Detect which cell encompasses the target text, then output its (X, Y) center coordinate. 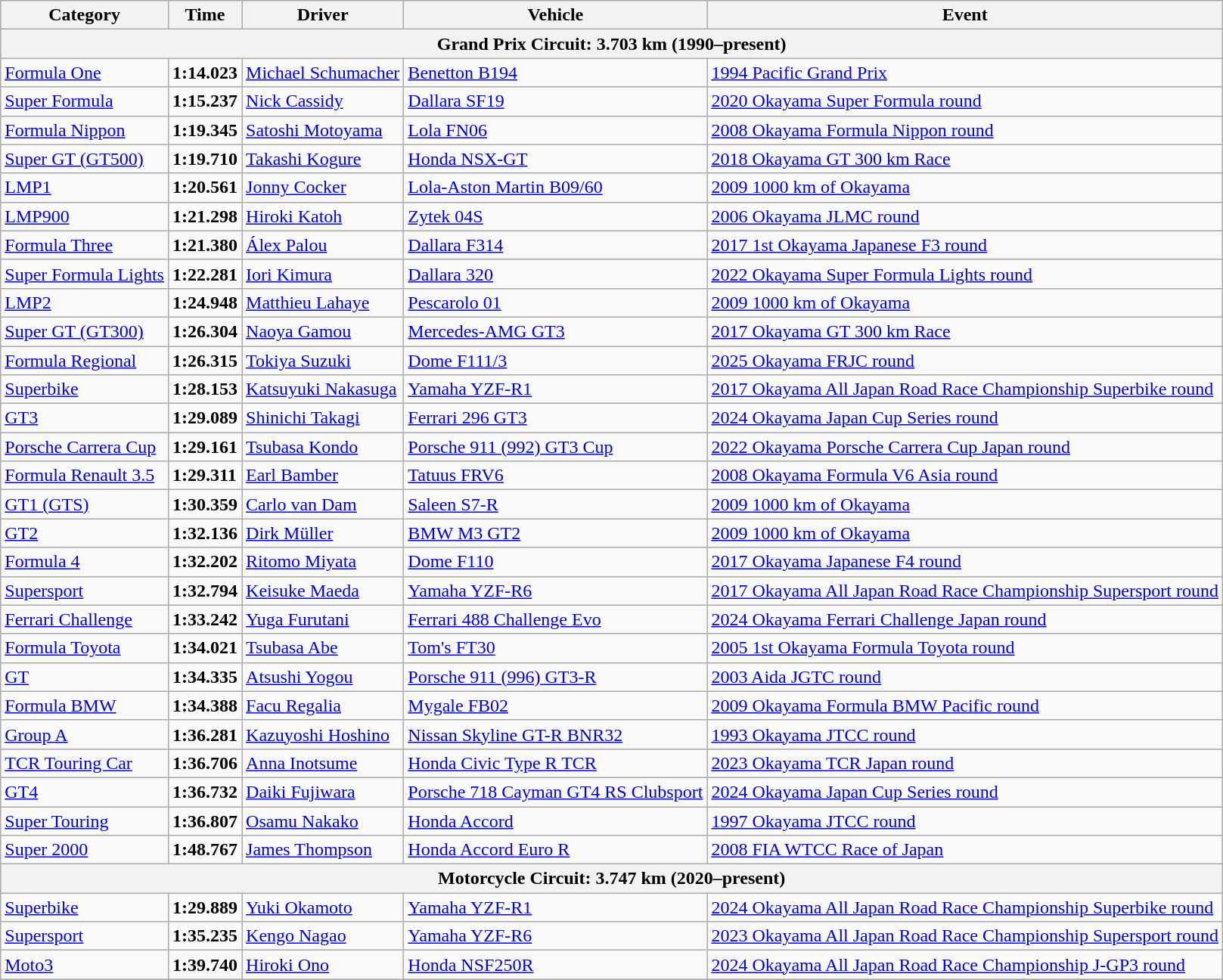
GT2 (85, 533)
1:26.315 (204, 361)
1:29.161 (204, 447)
Motorcycle Circuit: 3.747 km (2020–present) (612, 879)
GT1 (GTS) (85, 504)
Dallara F314 (555, 245)
1:32.136 (204, 533)
2022 Okayama Porsche Carrera Cup Japan round (965, 447)
Event (965, 15)
Tokiya Suzuki (323, 361)
2017 Okayama Japanese F4 round (965, 562)
Honda Accord Euro R (555, 850)
1:36.281 (204, 734)
Katsuyuki Nakasuga (323, 389)
Yuga Furutani (323, 619)
1:22.281 (204, 274)
1:34.335 (204, 677)
1:24.948 (204, 302)
Ritomo Miyata (323, 562)
GT3 (85, 418)
BMW M3 GT2 (555, 533)
2008 FIA WTCC Race of Japan (965, 850)
Porsche 718 Cayman GT4 RS Clubsport (555, 792)
Category (85, 15)
Formula BMW (85, 706)
1:36.807 (204, 820)
Formula Renault 3.5 (85, 476)
1:34.021 (204, 648)
Carlo van Dam (323, 504)
2018 Okayama GT 300 km Race (965, 159)
Hiroki Ono (323, 965)
Super Formula (85, 101)
2017 Okayama All Japan Road Race Championship Superbike round (965, 389)
2006 Okayama JLMC round (965, 216)
Tsubasa Abe (323, 648)
2005 1st Okayama Formula Toyota round (965, 648)
1997 Okayama JTCC round (965, 820)
1:15.237 (204, 101)
Michael Schumacher (323, 73)
Honda Accord (555, 820)
Dome F110 (555, 562)
Kengo Nagao (323, 936)
2024 Okayama All Japan Road Race Championship Superbike round (965, 907)
1:26.304 (204, 331)
Honda Civic Type R TCR (555, 763)
1:48.767 (204, 850)
Formula One (85, 73)
Atsushi Yogou (323, 677)
2008 Okayama Formula V6 Asia round (965, 476)
Formula Three (85, 245)
Naoya Gamou (323, 331)
2023 Okayama TCR Japan round (965, 763)
Vehicle (555, 15)
Super GT (GT500) (85, 159)
Keisuke Maeda (323, 591)
Moto3 (85, 965)
Honda NSF250R (555, 965)
Formula 4 (85, 562)
1:33.242 (204, 619)
Dome F111/3 (555, 361)
1:19.345 (204, 130)
Saleen S7-R (555, 504)
2003 Aida JGTC round (965, 677)
Super GT (GT300) (85, 331)
Porsche 911 (992) GT3 Cup (555, 447)
1:20.561 (204, 188)
1:21.298 (204, 216)
Group A (85, 734)
Daiki Fujiwara (323, 792)
Benetton B194 (555, 73)
LMP900 (85, 216)
LMP1 (85, 188)
Formula Nippon (85, 130)
Jonny Cocker (323, 188)
Ferrari Challenge (85, 619)
2009 Okayama Formula BMW Pacific round (965, 706)
TCR Touring Car (85, 763)
GT4 (85, 792)
Shinichi Takagi (323, 418)
Yuki Okamoto (323, 907)
James Thompson (323, 850)
2017 Okayama All Japan Road Race Championship Supersport round (965, 591)
Matthieu Lahaye (323, 302)
2024 Okayama Ferrari Challenge Japan round (965, 619)
Nick Cassidy (323, 101)
1:34.388 (204, 706)
1:32.794 (204, 591)
Formula Toyota (85, 648)
Takashi Kogure (323, 159)
Tom's FT30 (555, 648)
Osamu Nakako (323, 820)
Porsche Carrera Cup (85, 447)
1:32.202 (204, 562)
1:39.740 (204, 965)
2023 Okayama All Japan Road Race Championship Supersport round (965, 936)
1:14.023 (204, 73)
1:36.706 (204, 763)
Dirk Müller (323, 533)
Super 2000 (85, 850)
Grand Prix Circuit: 3.703 km (1990–present) (612, 44)
Super Touring (85, 820)
Ferrari 488 Challenge Evo (555, 619)
Time (204, 15)
1:36.732 (204, 792)
Iori Kimura (323, 274)
Nissan Skyline GT-R BNR32 (555, 734)
Dallara 320 (555, 274)
1:30.359 (204, 504)
2024 Okayama All Japan Road Race Championship J-GP3 round (965, 965)
1:21.380 (204, 245)
2017 Okayama GT 300 km Race (965, 331)
2008 Okayama Formula Nippon round (965, 130)
Facu Regalia (323, 706)
Mercedes-AMG GT3 (555, 331)
Mygale FB02 (555, 706)
1:28.153 (204, 389)
2025 Okayama FRJC round (965, 361)
1:19.710 (204, 159)
Lola-Aston Martin B09/60 (555, 188)
Zytek 04S (555, 216)
LMP2 (85, 302)
Tsubasa Kondo (323, 447)
2017 1st Okayama Japanese F3 round (965, 245)
Driver (323, 15)
Anna Inotsume (323, 763)
Hiroki Katoh (323, 216)
Super Formula Lights (85, 274)
Ferrari 296 GT3 (555, 418)
Álex Palou (323, 245)
1993 Okayama JTCC round (965, 734)
Earl Bamber (323, 476)
1:29.889 (204, 907)
Honda NSX-GT (555, 159)
Pescarolo 01 (555, 302)
GT (85, 677)
Dallara SF19 (555, 101)
Porsche 911 (996) GT3-R (555, 677)
2022 Okayama Super Formula Lights round (965, 274)
Lola FN06 (555, 130)
Tatuus FRV6 (555, 476)
1:29.311 (204, 476)
1:35.235 (204, 936)
Formula Regional (85, 361)
1:29.089 (204, 418)
1994 Pacific Grand Prix (965, 73)
Satoshi Motoyama (323, 130)
Kazuyoshi Hoshino (323, 734)
2020 Okayama Super Formula round (965, 101)
